Return the [x, y] coordinate for the center point of the cell that contains the specified text.  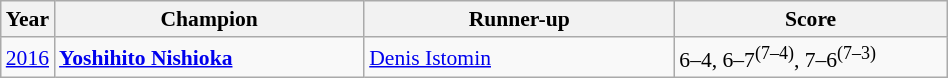
Champion [209, 19]
Yoshihito Nishioka [209, 58]
Score [810, 19]
6–4, 6–7(7–4), 7–6(7–3) [810, 58]
Denis Istomin [519, 58]
Runner-up [519, 19]
Year [28, 19]
2016 [28, 58]
